Return [x, y] of the center of cell containing provided text 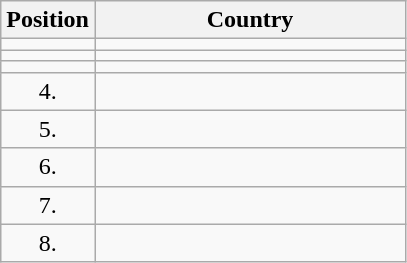
5. [48, 129]
4. [48, 91]
7. [48, 205]
Country [250, 20]
8. [48, 243]
6. [48, 167]
Position [48, 20]
